Search for the cell housing the specified text and yield its (x, y) center coordinate. 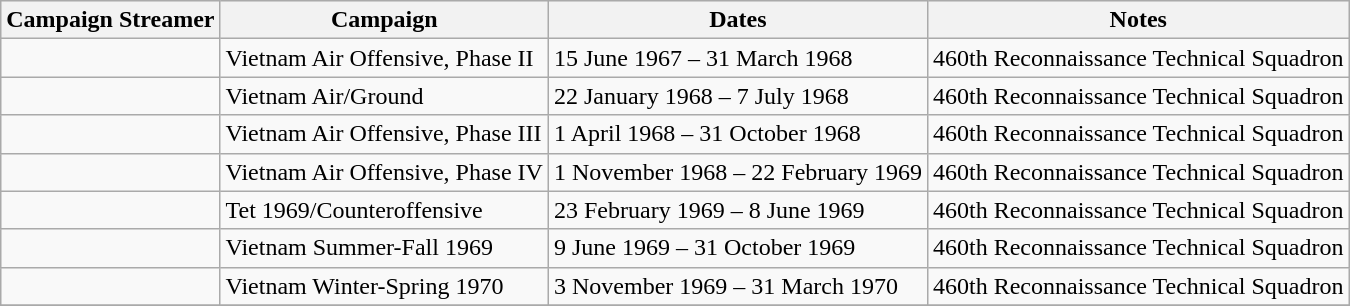
1 November 1968 – 22 February 1969 (738, 172)
Vietnam Winter-Spring 1970 (384, 286)
Vietnam Air Offensive, Phase II (384, 58)
Campaign (384, 20)
Notes (1138, 20)
Vietnam Summer-Fall 1969 (384, 248)
15 June 1967 – 31 March 1968 (738, 58)
23 February 1969 – 8 June 1969 (738, 210)
22 January 1968 – 7 July 1968 (738, 96)
Vietnam Air Offensive, Phase III (384, 134)
Dates (738, 20)
3 November 1969 – 31 March 1970 (738, 286)
9 June 1969 – 31 October 1969 (738, 248)
Vietnam Air/Ground (384, 96)
Campaign Streamer (110, 20)
Tet 1969/Counteroffensive (384, 210)
Vietnam Air Offensive, Phase IV (384, 172)
1 April 1968 – 31 October 1968 (738, 134)
